Output the (x, y) coordinate of the center of the cell containing the given text.  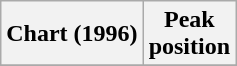
Chart (1996) (72, 34)
Peakposition (189, 34)
